Pinpoint the cell where the given text exists, returning its (x, y) midpoint coordinate. 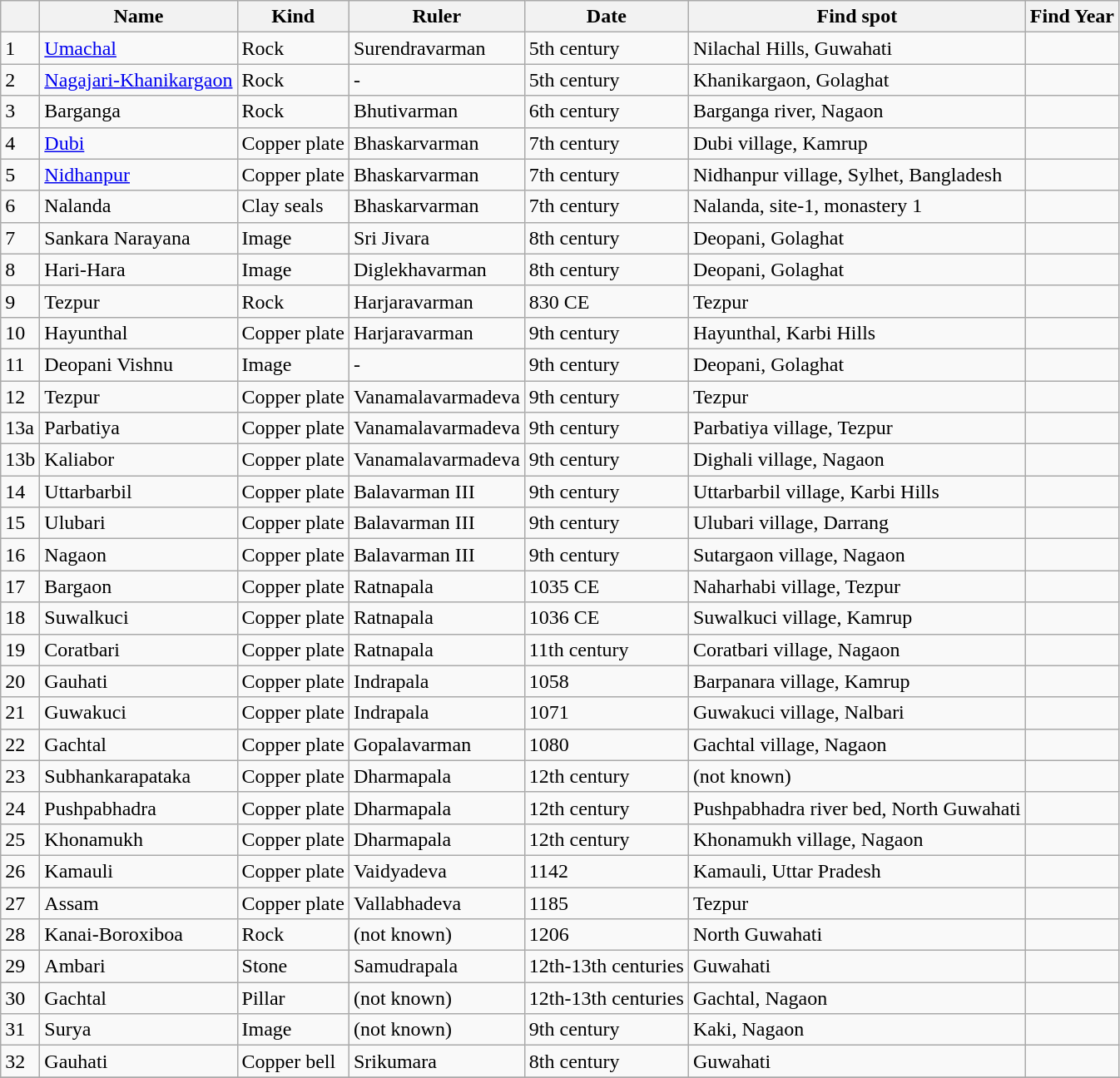
Sutargaon village, Nagaon (857, 555)
Khanikargaon, Golaghat (857, 80)
Ulubari village, Darrang (857, 523)
6 (20, 206)
1 (20, 48)
Kamauli (138, 871)
3 (20, 111)
Nalanda, site-1, monastery 1 (857, 206)
Dubi village, Kamrup (857, 143)
Coratbari village, Nagaon (857, 650)
Copper bell (293, 1061)
Nagaon (138, 555)
32 (20, 1061)
Naharhabi village, Tezpur (857, 586)
Ruler (436, 17)
27 (20, 902)
18 (20, 618)
Hayunthal (138, 333)
Coratbari (138, 650)
Guwakuci village, Nalbari (857, 713)
Samudrapala (436, 967)
Ulubari (138, 523)
20 (20, 681)
22 (20, 744)
Sri Jivara (436, 238)
Diglekhavarman (436, 269)
7 (20, 238)
19 (20, 650)
Barpanara village, Kamrup (857, 681)
12 (20, 397)
9 (20, 301)
Dubi (138, 143)
Clay seals (293, 206)
Surya (138, 1030)
2 (20, 80)
Dighali village, Nagaon (857, 460)
11 (20, 364)
Kind (293, 17)
Find Year (1072, 17)
5 (20, 175)
Nilachal Hills, Guwahati (857, 48)
21 (20, 713)
Bargaon (138, 586)
Parbatiya (138, 428)
13b (20, 460)
Sankara Narayana (138, 238)
6th century (606, 111)
Surendravarman (436, 48)
Barganga river, Nagaon (857, 111)
17 (20, 586)
Pushpabhadra river bed, North Guwahati (857, 808)
Kanai-Boroxiboa (138, 935)
Gachtal, Nagaon (857, 998)
Uttarbarbil (138, 492)
Subhankarapataka (138, 776)
Gopalavarman (436, 744)
1035 CE (606, 586)
24 (20, 808)
15 (20, 523)
Nalanda (138, 206)
Pillar (293, 998)
Khonamukh village, Nagaon (857, 839)
4 (20, 143)
Kaki, Nagaon (857, 1030)
1185 (606, 902)
31 (20, 1030)
Nagajari-Khanikargaon (138, 80)
1206 (606, 935)
Ambari (138, 967)
14 (20, 492)
25 (20, 839)
Date (606, 17)
Guwakuci (138, 713)
Hari-Hara (138, 269)
Barganga (138, 111)
1071 (606, 713)
Gachtal village, Nagaon (857, 744)
Name (138, 17)
Stone (293, 967)
Srikumara (436, 1061)
16 (20, 555)
Vaidyadeva (436, 871)
Nidhanpur village, Sylhet, Bangladesh (857, 175)
830 CE (606, 301)
1058 (606, 681)
Kaliabor (138, 460)
11th century (606, 650)
Assam (138, 902)
Khonamukh (138, 839)
Nidhanpur (138, 175)
Parbatiya village, Tezpur (857, 428)
29 (20, 967)
Deopani Vishnu (138, 364)
Suwalkuci village, Kamrup (857, 618)
Hayunthal, Karbi Hills (857, 333)
8 (20, 269)
30 (20, 998)
Bhutivarman (436, 111)
Umachal (138, 48)
1036 CE (606, 618)
1080 (606, 744)
Pushpabhadra (138, 808)
Uttarbarbil village, Karbi Hills (857, 492)
Vallabhadeva (436, 902)
23 (20, 776)
Kamauli, Uttar Pradesh (857, 871)
Suwalkuci (138, 618)
28 (20, 935)
North Guwahati (857, 935)
Find spot (857, 17)
26 (20, 871)
13a (20, 428)
10 (20, 333)
1142 (606, 871)
